Pinpoint the cell where the given text exists, returning its [X, Y] midpoint coordinate. 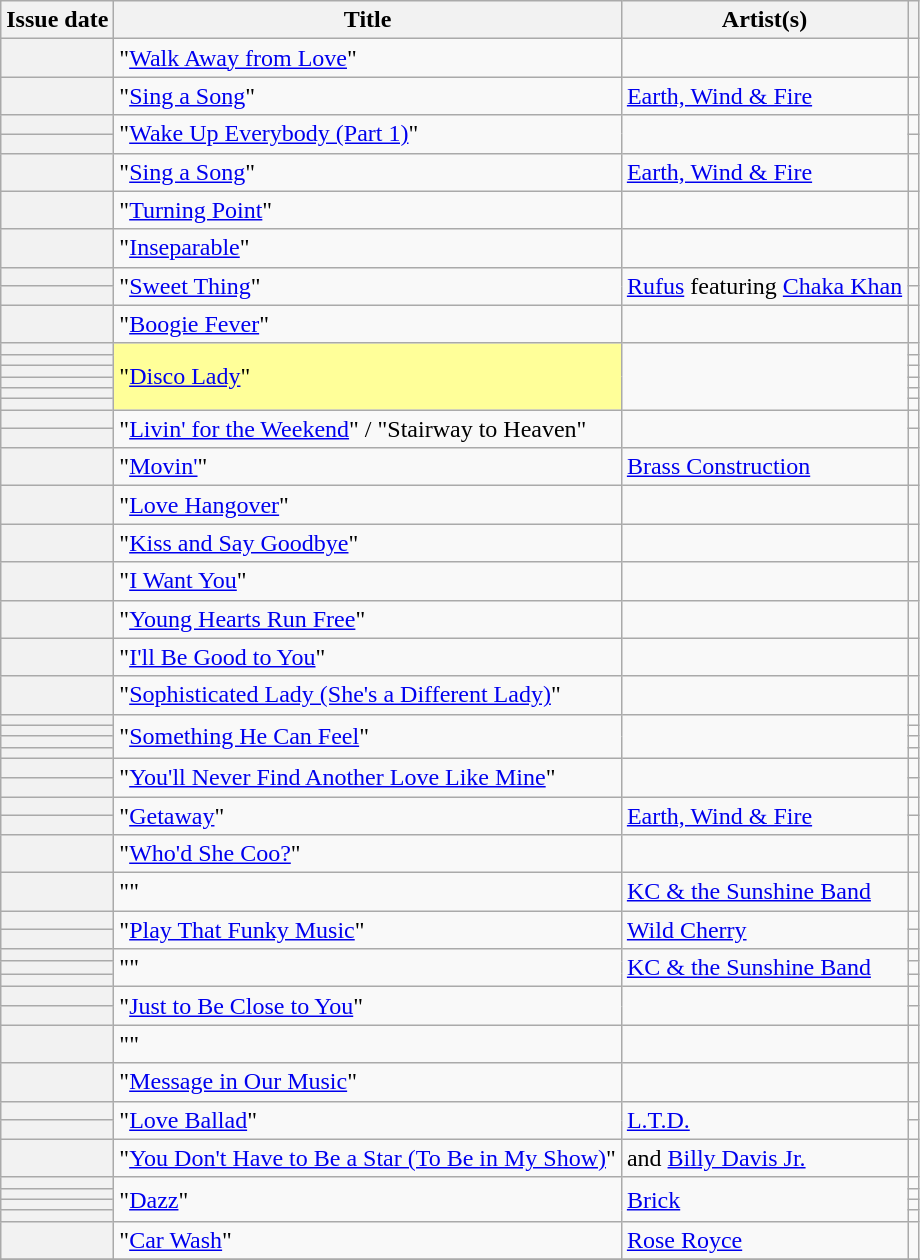
Brick [764, 1199]
"Kiss and Say Goodbye" [368, 543]
"Turning Point" [368, 210]
"You'll Never Find Another Love Like Mine" [368, 777]
"Just to Be Close to You" [368, 1006]
"I Want You" [368, 581]
"Love Ballad" [368, 1120]
"Boogie Fever" [368, 324]
"Livin' for the Weekend" / "Stairway to Heaven" [368, 429]
"Sweet Thing" [368, 286]
"Movin'" [368, 467]
"Disco Lady" [368, 376]
"Inseparable" [368, 248]
"Dazz" [368, 1199]
"Car Wash" [368, 1240]
Rufus featuring Chaka Khan [764, 286]
Rose Royce [764, 1240]
"Sophisticated Lady (She's a Different Lady)" [368, 695]
"I'll Be Good to You" [368, 657]
"You Don't Have to Be a Star (To Be in My Show)" [368, 1158]
and Billy Davis Jr. [764, 1158]
"Play That Funky Music" [368, 930]
Title [368, 20]
"Who'd She Coo?" [368, 854]
"Love Hangover" [368, 505]
"Something He Can Feel" [368, 736]
Issue date [58, 20]
Artist(s) [764, 20]
"Young Hearts Run Free" [368, 619]
"Walk Away from Love" [368, 58]
"Wake Up Everybody (Part 1)" [368, 134]
L.T.D. [764, 1120]
"Getaway" [368, 815]
Wild Cherry [764, 930]
Brass Construction [764, 467]
"Message in Our Music" [368, 1082]
